Scan for the cell matching the given text and deliver its [X, Y] coordinate at center. 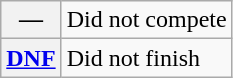
Did not compete [146, 20]
— [31, 20]
DNF [31, 58]
Did not finish [146, 58]
